Capture the cell that displays the provided text and extract its (x, y) central coordinate. 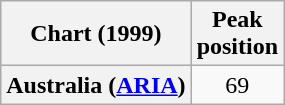
Peakposition (237, 34)
Chart (1999) (96, 34)
69 (237, 85)
Australia (ARIA) (96, 85)
